Output the [x, y] coordinate of the center of the cell containing the given text.  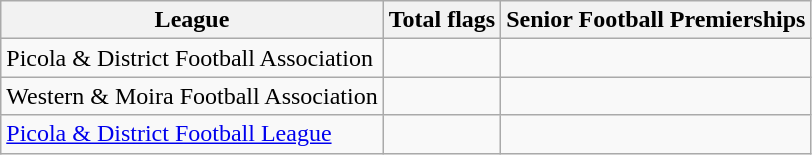
Total flags [442, 20]
League [192, 20]
Picola & District Football League [192, 134]
Senior Football Premierships [656, 20]
Western & Moira Football Association [192, 96]
Picola & District Football Association [192, 58]
